Identify which cell holds the provided text, then report its (X, Y) central coordinate. 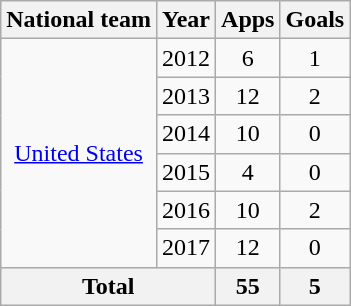
Apps (248, 20)
National team (79, 20)
2014 (186, 134)
2013 (186, 96)
2012 (186, 58)
United States (79, 153)
2015 (186, 172)
1 (315, 58)
2016 (186, 210)
2017 (186, 248)
6 (248, 58)
Year (186, 20)
5 (315, 286)
Goals (315, 20)
55 (248, 286)
4 (248, 172)
Total (108, 286)
